Return (X, Y) of the center of cell containing provided text 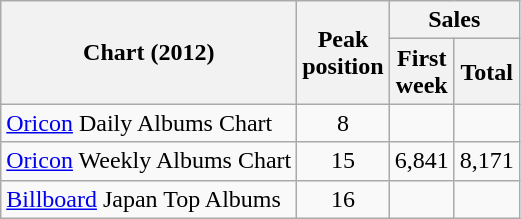
8,171 (486, 161)
8 (343, 123)
15 (343, 161)
Total (486, 72)
6,841 (422, 161)
16 (343, 199)
Billboard Japan Top Albums (149, 199)
Chart (2012) (149, 52)
Sales (454, 20)
Firstweek (422, 72)
Peakposition (343, 52)
Oricon Weekly Albums Chart (149, 161)
Oricon Daily Albums Chart (149, 123)
